Scan for the cell matching the given text and deliver its [x, y] coordinate at center. 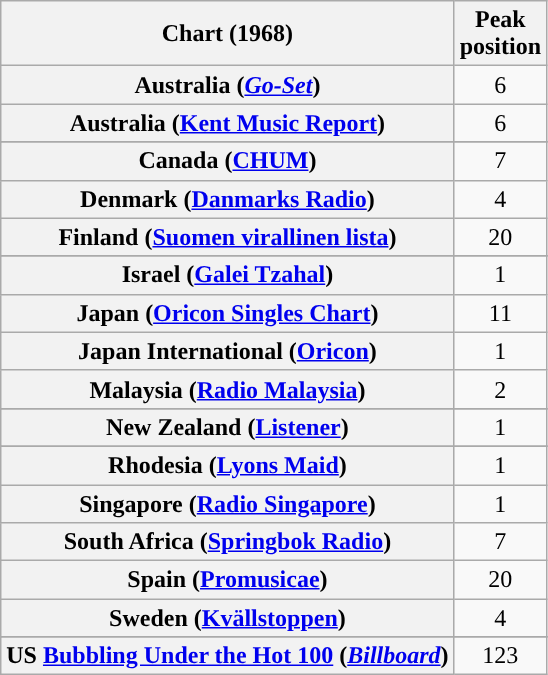
Australia (Kent Music Report) [228, 123]
New Zealand (Listener) [228, 427]
Chart (1968) [228, 34]
Singapore (Radio Singapore) [228, 503]
Canada (CHUM) [228, 161]
2 [500, 389]
Finland (Suomen virallinen lista) [228, 237]
Israel (Galei Tzahal) [228, 275]
Spain (Promusicae) [228, 580]
Australia (Go-Set) [228, 85]
Japan (Oricon Singles Chart) [228, 313]
Malaysia (Radio Malaysia) [228, 389]
Rhodesia (Lyons Maid) [228, 465]
Denmark (Danmarks Radio) [228, 199]
South Africa (Springbok Radio) [228, 542]
US Bubbling Under the Hot 100 (Billboard) [228, 656]
Sweden (Kvällstoppen) [228, 618]
Peakposition [500, 34]
11 [500, 313]
Japan International (Oricon) [228, 351]
123 [500, 656]
